Find where the given text appears and provide that cell's center as [X, Y] coordinate. 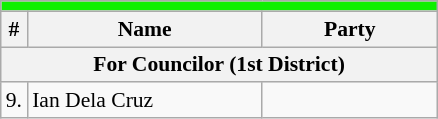
Party [350, 29]
9. [14, 101]
# [14, 29]
Name [144, 29]
For Councilor (1st District) [220, 65]
Ian Dela Cruz [144, 101]
